Capture the cell that displays the provided text and extract its [x, y] central coordinate. 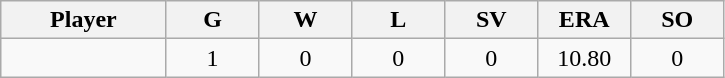
SV [492, 20]
Player [84, 20]
SO [678, 20]
ERA [584, 20]
W [306, 20]
G [212, 20]
L [398, 20]
1 [212, 58]
10.80 [584, 58]
